Extract the [x, y] coordinate from the center of the cell holding the provided text.  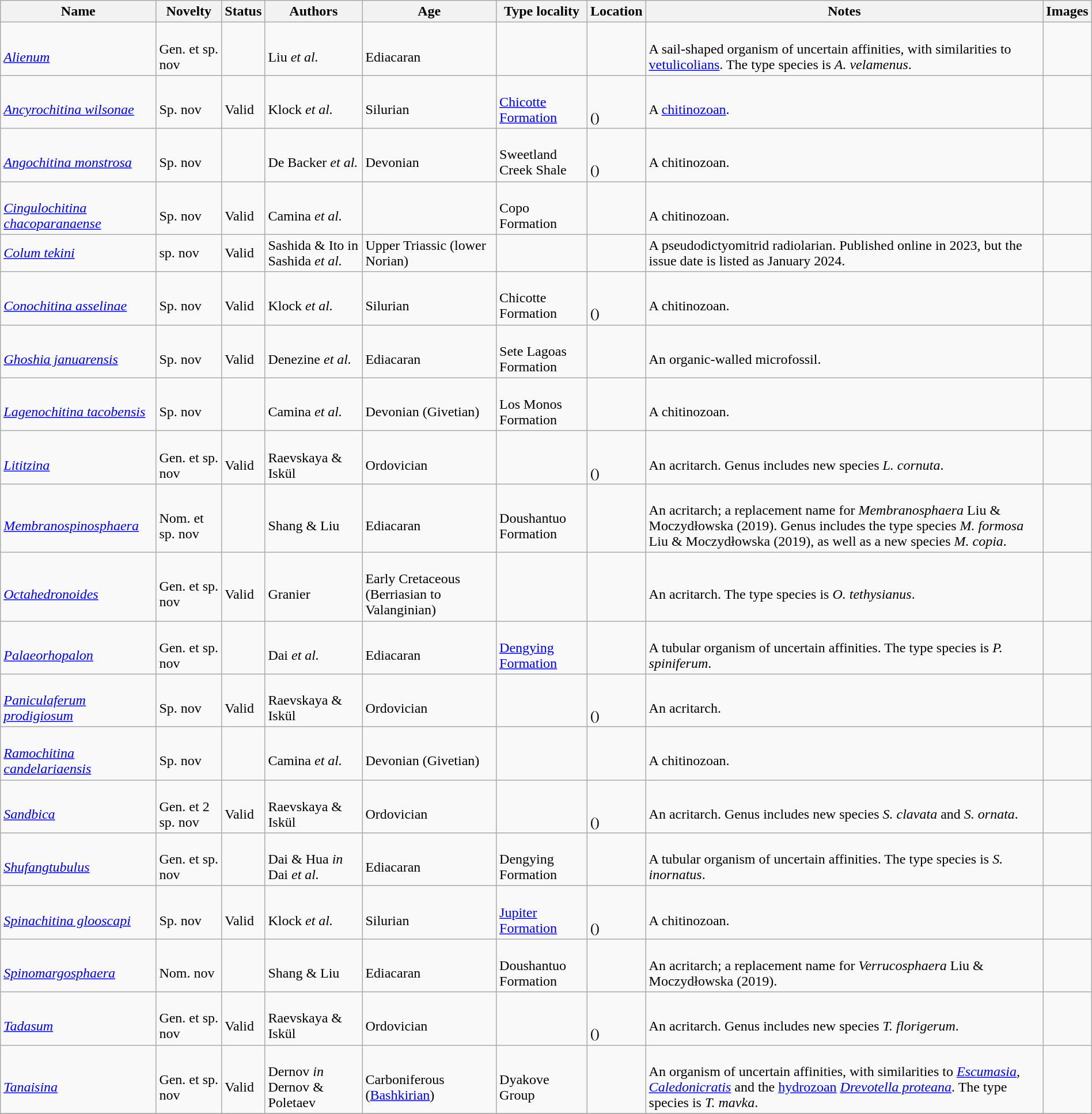
A tubular organism of uncertain affinities. The type species is P. spiniferum. [844, 647]
Octahedronoides [78, 586]
Liu et al. [313, 49]
Shufangtubulus [78, 860]
Jupiter Formation [542, 913]
sp. nov [189, 253]
Images [1067, 12]
Sandbica [78, 807]
Palaeorhopalon [78, 647]
A sail-shaped organism of uncertain affinities, with similarities to vetulicolians. The type species is A. velamenus. [844, 49]
Dai et al. [313, 647]
Spinachitina glooscapi [78, 913]
Novelty [189, 12]
Los Monos Formation [542, 404]
Status [243, 12]
Notes [844, 12]
Devonian [430, 155]
An acritarch; a replacement name for Verrucosphaera Liu & Moczydłowska (2019). [844, 965]
An acritarch. Genus includes new species T. florigerum. [844, 1018]
Dyakove Group [542, 1079]
Paniculaferum prodigiosum [78, 701]
An acritarch. [844, 701]
Angochitina monstrosa [78, 155]
An organic-walled microfossil. [844, 351]
Sete Lagoas Formation [542, 351]
Sashida & Ito in Sashida et al. [313, 253]
Ramochitina candelariaensis [78, 754]
Alienum [78, 49]
Location [616, 12]
Ancyrochitina wilsonae [78, 102]
Upper Triassic (lower Norian) [430, 253]
Authors [313, 12]
Cingulochitina chacoparanaense [78, 208]
Spinomargosphaera [78, 965]
Name [78, 12]
Nom. nov [189, 965]
Lititzina [78, 457]
Tadasum [78, 1018]
Dernov in Dernov & Poletaev [313, 1079]
Granier [313, 586]
Age [430, 12]
An acritarch. Genus includes new species L. cornuta. [844, 457]
Copo Formation [542, 208]
Sweetland Creek Shale [542, 155]
Type locality [542, 12]
Membranospinosphaera [78, 518]
Denezine et al. [313, 351]
Carboniferous (Bashkirian) [430, 1079]
De Backer et al. [313, 155]
Tanaisina [78, 1079]
Colum tekini [78, 253]
Dai & Hua in Dai et al. [313, 860]
Ghoshia januarensis [78, 351]
A pseudodictyomitrid radiolarian. Published online in 2023, but the issue date is listed as January 2024. [844, 253]
Nom. et sp. nov [189, 518]
An acritarch. Genus includes new species S. clavata and S. ornata. [844, 807]
An acritarch. The type species is O. tethysianus. [844, 586]
A tubular organism of uncertain affinities. The type species is S. inornatus. [844, 860]
Gen. et 2 sp. nov [189, 807]
Conochitina asselinae [78, 298]
Early Cretaceous (Berriasian to Valanginian) [430, 586]
Lagenochitina tacobensis [78, 404]
